Return the (x, y) coordinate for the center point of the cell that contains the specified text.  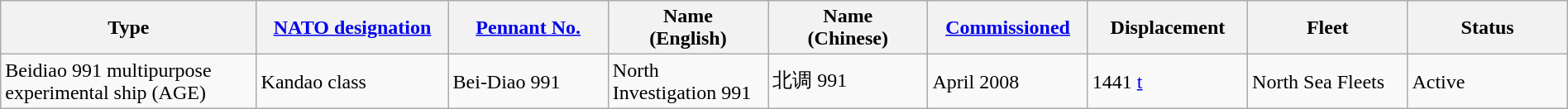
Kandao class (352, 81)
Type (129, 28)
Name(English) (688, 28)
Active (1487, 81)
Commissioned (1007, 28)
Fleet (1328, 28)
Displacement (1168, 28)
Bei-Diao 991 (528, 81)
Pennant No. (528, 28)
北调 991 (849, 81)
Beidiao 991 multipurpose experimental ship (AGE) (129, 81)
North Investigation 991 (688, 81)
Name(Chinese) (849, 28)
North Sea Fleets (1328, 81)
Status (1487, 28)
April 2008 (1007, 81)
1441 t (1168, 81)
NATO designation (352, 28)
